Pinpoint the cell where the given text exists, returning its [X, Y] midpoint coordinate. 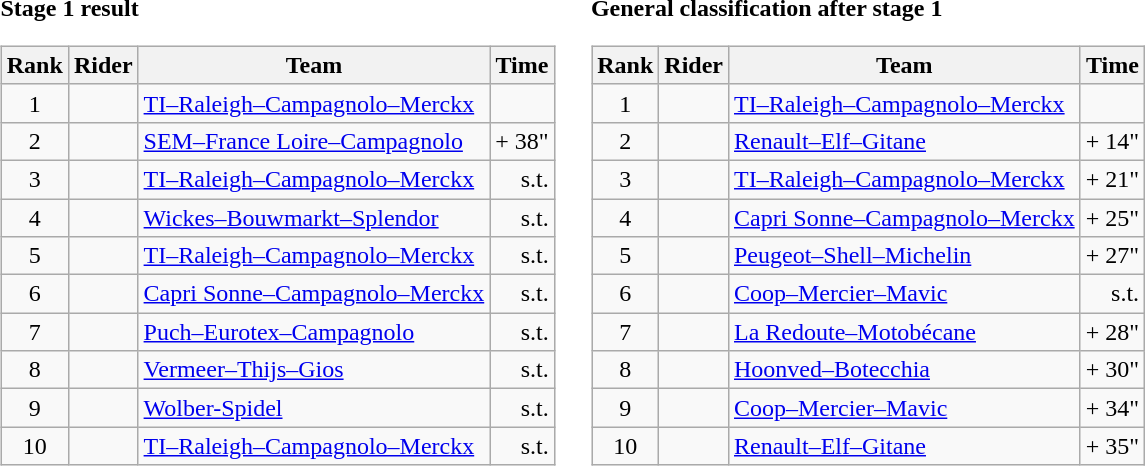
+ 21" [1112, 179]
+ 38" [522, 141]
+ 27" [1112, 256]
+ 34" [1112, 408]
Puch–Eurotex–Campagnolo [314, 332]
+ 35" [1112, 446]
Hoonved–Botecchia [904, 370]
+ 28" [1112, 332]
La Redoute–Motobécane [904, 332]
Wickes–Bouwmarkt–Splendor [314, 217]
SEM–France Loire–Campagnolo [314, 141]
+ 14" [1112, 141]
Vermeer–Thijs–Gios [314, 370]
+ 30" [1112, 370]
Peugeot–Shell–Michelin [904, 256]
Wolber-Spidel [314, 408]
+ 25" [1112, 217]
